Return (X, Y) of the center of cell containing provided text 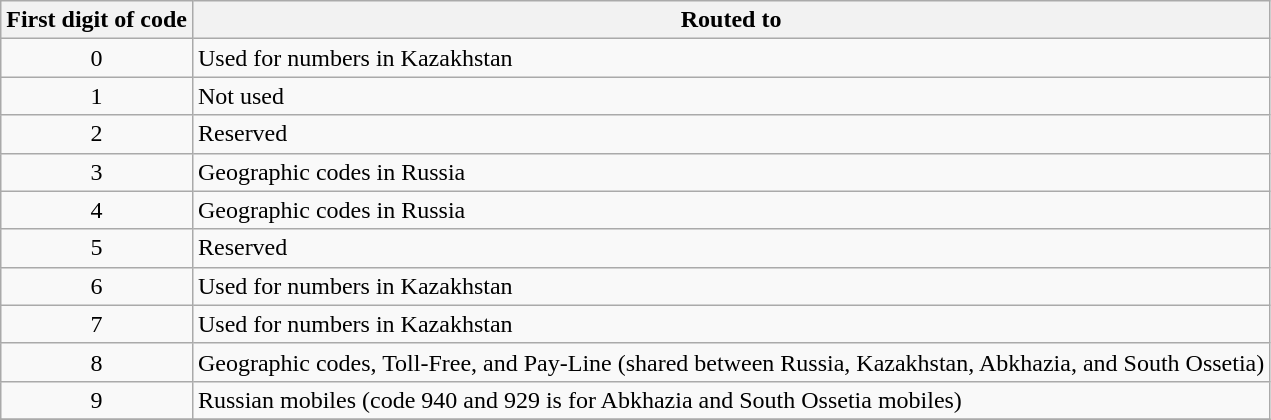
3 (97, 172)
Geographic codes, Toll-Free, and Pay-Line (shared between Russia, Kazakhstan, Abkhazia, and South Ossetia) (730, 362)
1 (97, 96)
2 (97, 134)
First digit of code (97, 20)
5 (97, 248)
Routed to (730, 20)
Russian mobiles (code 940 and 929 is for Abkhazia and South Ossetia mobiles) (730, 400)
7 (97, 324)
8 (97, 362)
9 (97, 400)
6 (97, 286)
0 (97, 58)
4 (97, 210)
Not used (730, 96)
